Pinpoint the cell where the given text exists, returning its (X, Y) midpoint coordinate. 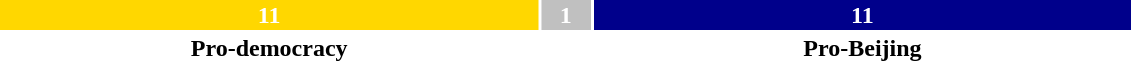
1 (566, 15)
